Search for the cell housing the specified text and yield its [x, y] center coordinate. 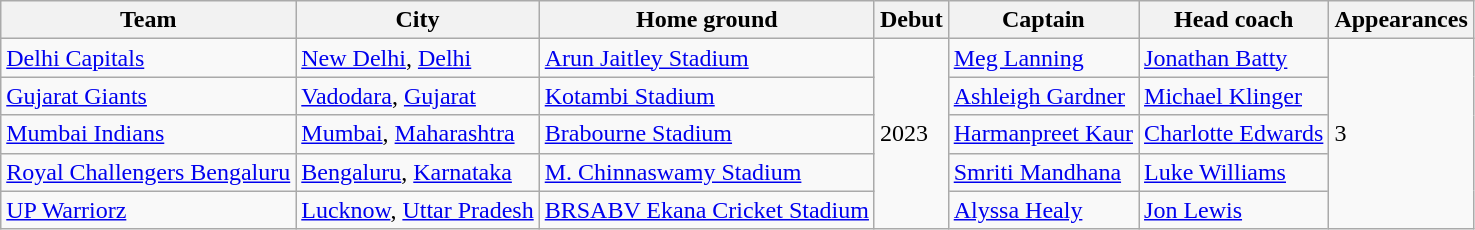
Kotambi Stadium [706, 96]
3 [1401, 134]
Captain [1043, 20]
Royal Challengers Bengaluru [148, 172]
Vadodara, Gujarat [418, 96]
Lucknow, Uttar Pradesh [418, 210]
UP Warriorz [148, 210]
Luke Williams [1234, 172]
Brabourne Stadium [706, 134]
2023 [911, 134]
Harmanpreet Kaur [1043, 134]
Appearances [1401, 20]
Debut [911, 20]
Bengaluru, Karnataka [418, 172]
BRSABV Ekana Cricket Stadium [706, 210]
Team [148, 20]
Mumbai Indians [148, 134]
New Delhi, Delhi [418, 58]
Delhi Capitals [148, 58]
Smriti Mandhana [1043, 172]
Home ground [706, 20]
Arun Jaitley Stadium [706, 58]
Jon Lewis [1234, 210]
City [418, 20]
Mumbai, Maharashtra [418, 134]
Ashleigh Gardner [1043, 96]
Michael Klinger [1234, 96]
Alyssa Healy [1043, 210]
Charlotte Edwards [1234, 134]
Jonathan Batty [1234, 58]
Meg Lanning [1043, 58]
M. Chinnaswamy Stadium [706, 172]
Gujarat Giants [148, 96]
Head coach [1234, 20]
